Provide the [X, Y] coordinate of the cell's center where the given text is located.  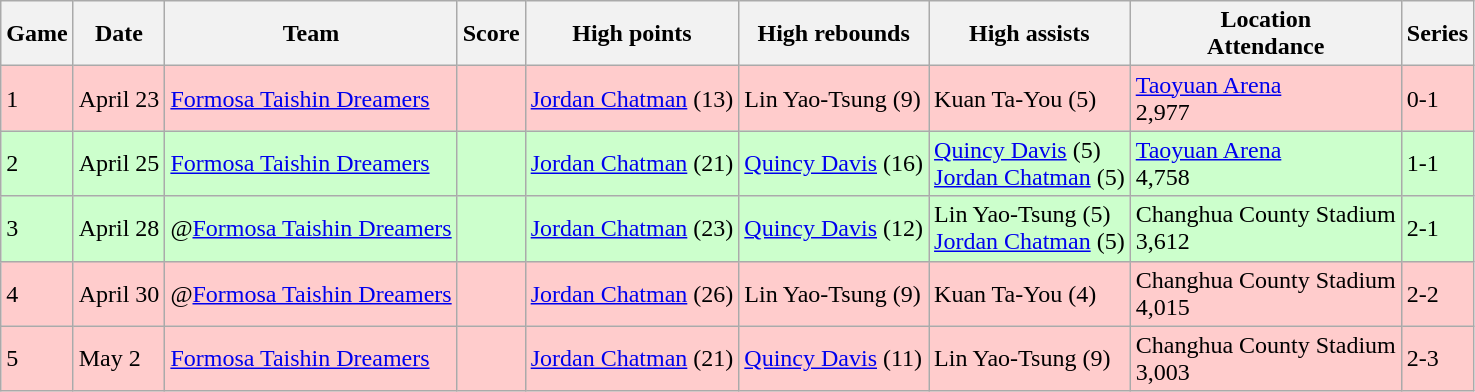
High points [632, 34]
April 28 [119, 228]
April 30 [119, 294]
May 2 [119, 358]
Quincy Davis (16) [834, 164]
High assists [1030, 34]
Quincy Davis (12) [834, 228]
LocationAttendance [1266, 34]
Series [1437, 34]
0-1 [1437, 98]
Lin Yao-Tsung (5)Jordan Chatman (5) [1030, 228]
Changhua County Stadium3,003 [1266, 358]
Game [37, 34]
Kuan Ta-You (4) [1030, 294]
High rebounds [834, 34]
Jordan Chatman (13) [632, 98]
Score [491, 34]
Team [311, 34]
2-1 [1437, 228]
1-1 [1437, 164]
Date [119, 34]
Jordan Chatman (23) [632, 228]
Quincy Davis (11) [834, 358]
2-2 [1437, 294]
Taoyuan Arena2,977 [1266, 98]
Changhua County Stadium3,612 [1266, 228]
Changhua County Stadium4,015 [1266, 294]
2 [37, 164]
April 23 [119, 98]
1 [37, 98]
2-3 [1437, 358]
5 [37, 358]
Quincy Davis (5)Jordan Chatman (5) [1030, 164]
April 25 [119, 164]
3 [37, 228]
Taoyuan Arena4,758 [1266, 164]
Kuan Ta-You (5) [1030, 98]
Jordan Chatman (26) [632, 294]
4 [37, 294]
